Pinpoint the cell where the given text exists, returning its [X, Y] midpoint coordinate. 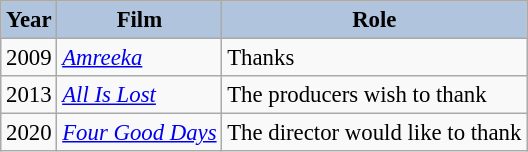
The director would like to thank [374, 133]
2020 [29, 133]
2009 [29, 58]
All Is Lost [140, 95]
The producers wish to thank [374, 95]
Thanks [374, 58]
Role [374, 20]
Amreeka [140, 58]
Year [29, 20]
Four Good Days [140, 133]
Film [140, 20]
2013 [29, 95]
